Provide the (x, y) coordinate of the cell's center where the given text is located.  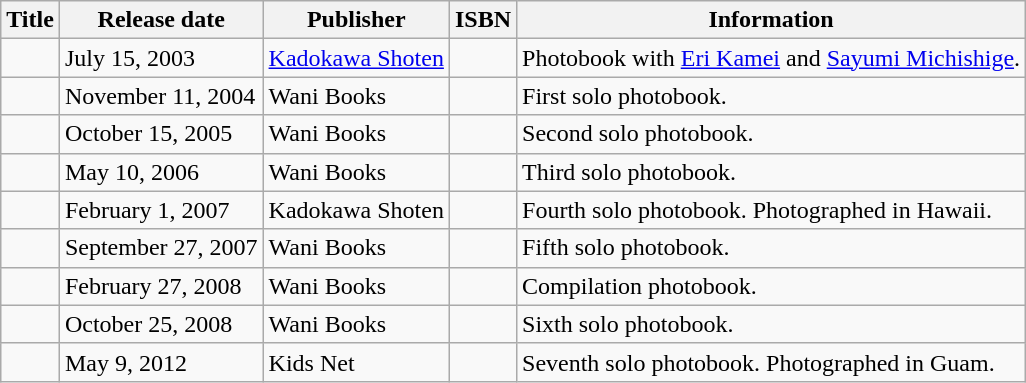
Publisher (356, 20)
Information (772, 20)
Release date (161, 20)
Fifth solo photobook. (772, 248)
May 10, 2006 (161, 172)
September 27, 2007 (161, 248)
October 25, 2008 (161, 324)
Seventh solo photobook. Photographed in Guam. (772, 362)
February 1, 2007 (161, 210)
Photobook with Eri Kamei and Sayumi Michishige. (772, 58)
First solo photobook. (772, 96)
Third solo photobook. (772, 172)
Fourth solo photobook. Photographed in Hawaii. (772, 210)
Kids Net (356, 362)
July 15, 2003 (161, 58)
Compilation photobook. (772, 286)
November 11, 2004 (161, 96)
February 27, 2008 (161, 286)
October 15, 2005 (161, 134)
May 9, 2012 (161, 362)
ISBN (482, 20)
Second solo photobook. (772, 134)
Sixth solo photobook. (772, 324)
Title (30, 20)
